Search for the cell housing the specified text and yield its [X, Y] center coordinate. 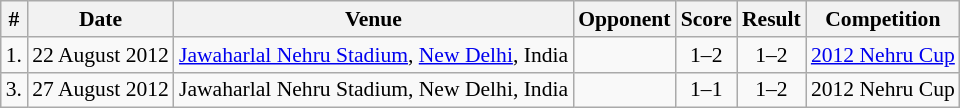
Result [772, 19]
Date [100, 19]
3. [14, 90]
27 August 2012 [100, 90]
# [14, 19]
Competition [883, 19]
22 August 2012 [100, 55]
Venue [374, 19]
1–1 [706, 90]
Score [706, 19]
Opponent [624, 19]
1. [14, 55]
